Identify which cell holds the provided text, then report its [X, Y] central coordinate. 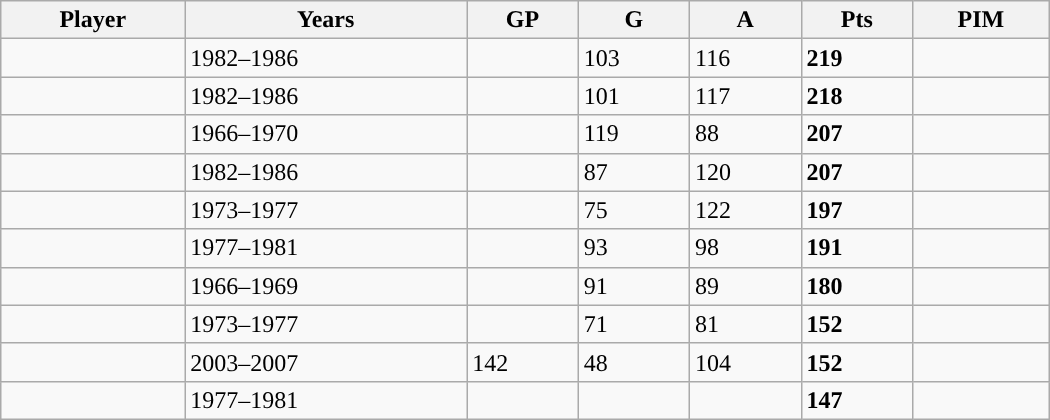
98 [746, 248]
88 [746, 134]
87 [634, 172]
2003–2007 [326, 362]
89 [746, 286]
G [634, 20]
93 [634, 248]
218 [856, 96]
103 [634, 58]
Years [326, 20]
147 [856, 400]
A [746, 20]
1966–1970 [326, 134]
104 [746, 362]
81 [746, 324]
122 [746, 210]
197 [856, 210]
116 [746, 58]
120 [746, 172]
91 [634, 286]
101 [634, 96]
1966–1969 [326, 286]
180 [856, 286]
Player [93, 20]
75 [634, 210]
219 [856, 58]
142 [522, 362]
71 [634, 324]
Pts [856, 20]
117 [746, 96]
191 [856, 248]
PIM [980, 20]
48 [634, 362]
GP [522, 20]
119 [634, 134]
